Detect which cell encompasses the target text, then output its [x, y] center coordinate. 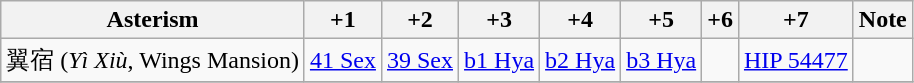
b2 Hya [580, 60]
+4 [580, 20]
39 Sex [420, 60]
HIP 54477 [796, 60]
+7 [796, 20]
b1 Hya [500, 60]
+3 [500, 20]
Note [882, 20]
+2 [420, 20]
翼宿 (Yì Xiù, Wings Mansion) [153, 60]
Asterism [153, 20]
+6 [720, 20]
+1 [342, 20]
+5 [662, 20]
b3 Hya [662, 60]
41 Sex [342, 60]
